Extract the [X, Y] coordinate from the center of the cell holding the provided text.  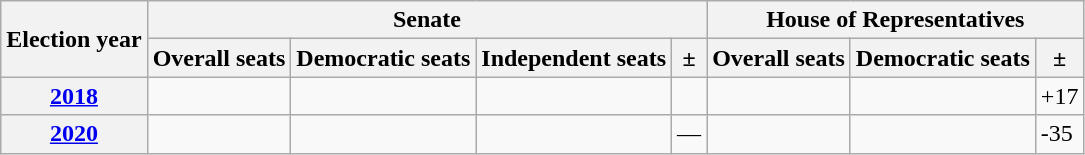
-35 [1060, 134]
2018 [74, 96]
+17 [1060, 96]
2020 [74, 134]
House of Representatives [896, 20]
Senate [427, 20]
Independent seats [574, 58]
Election year [74, 39]
— [690, 134]
